Output the [X, Y] coordinate of the center of the cell containing the given text.  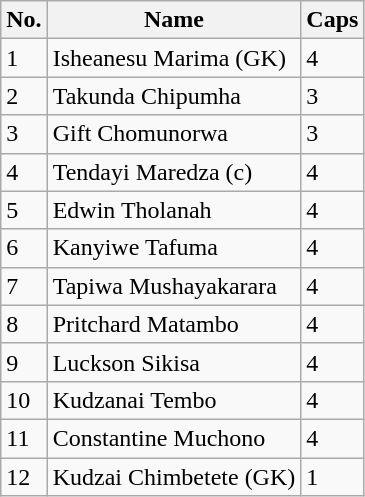
2 [24, 96]
Pritchard Matambo [174, 324]
5 [24, 210]
No. [24, 20]
9 [24, 362]
12 [24, 477]
Takunda Chipumha [174, 96]
Constantine Muchono [174, 438]
Isheanesu Marima (GK) [174, 58]
Gift Chomunorwa [174, 134]
Kudzanai Tembo [174, 400]
Kanyiwe Tafuma [174, 248]
8 [24, 324]
Tapiwa Mushayakarara [174, 286]
Edwin Tholanah [174, 210]
10 [24, 400]
7 [24, 286]
6 [24, 248]
Luckson Sikisa [174, 362]
Kudzai Chimbetete (GK) [174, 477]
Caps [332, 20]
Tendayi Maredza (c) [174, 172]
11 [24, 438]
Name [174, 20]
